Return the [X, Y] coordinate for the center point of the cell that contains the specified text.  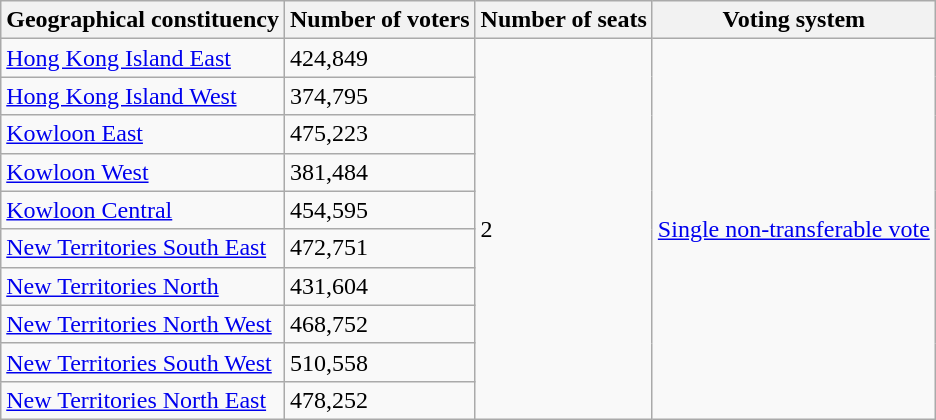
Kowloon West [143, 172]
475,223 [380, 134]
478,252 [380, 400]
Number of seats [564, 20]
Geographical constituency [143, 20]
454,595 [380, 210]
Kowloon East [143, 134]
2 [564, 230]
510,558 [380, 362]
431,604 [380, 286]
New Territories North [143, 286]
New Territories North West [143, 324]
472,751 [380, 248]
Hong Kong Island West [143, 96]
Number of voters [380, 20]
Hong Kong Island East [143, 58]
Single non-transferable vote [794, 230]
New Territories South East [143, 248]
468,752 [380, 324]
381,484 [380, 172]
New Territories South West [143, 362]
Voting system [794, 20]
374,795 [380, 96]
New Territories North East [143, 400]
424,849 [380, 58]
Kowloon Central [143, 210]
